Determine the (x, y) coordinate at the center of the cell enclosing the given text.  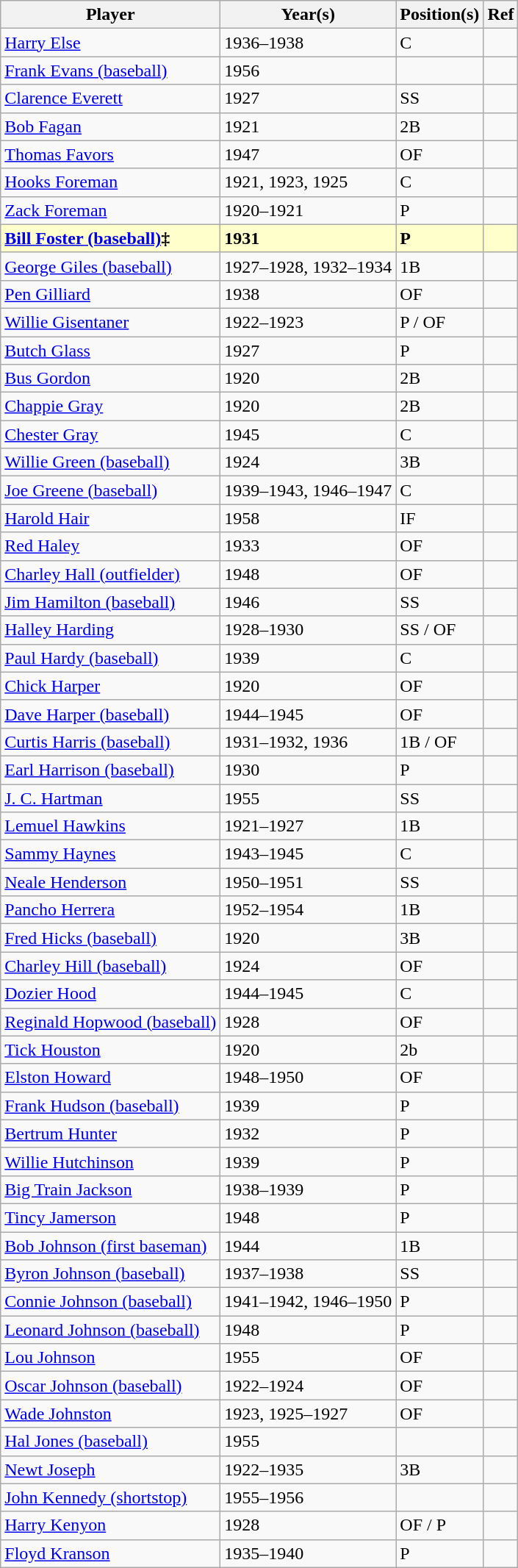
1922–1924 (309, 1386)
1937–1938 (309, 1274)
Newt Joseph (110, 1469)
Fred Hicks (baseball) (110, 938)
1932 (309, 1134)
Harry Else (110, 43)
Charley Hill (baseball) (110, 966)
Player (110, 15)
Chappie Gray (110, 407)
Lou Johnson (110, 1358)
Byron Johnson (baseball) (110, 1274)
1939–1943, 1946–1947 (309, 490)
1955–1956 (309, 1497)
OF / P (439, 1525)
Oscar Johnson (baseball) (110, 1386)
Hooks Foreman (110, 182)
1928–1930 (309, 630)
Frank Evans (baseball) (110, 71)
Floyd Kranson (110, 1553)
1935–1940 (309, 1553)
Sammy Haynes (110, 854)
Butch Glass (110, 351)
Tick Houston (110, 1050)
Elston Howard (110, 1078)
1927–1928, 1932–1934 (309, 266)
Tincy Jamerson (110, 1217)
Wade Johnston (110, 1414)
Pancho Herrera (110, 910)
1923, 1925–1927 (309, 1414)
1922–1923 (309, 322)
Position(s) (439, 15)
Bus Gordon (110, 379)
Bill Foster (baseball)‡ (110, 238)
Chester Gray (110, 434)
1944 (309, 1246)
1958 (309, 518)
2b (439, 1050)
1950–1951 (309, 882)
Ref (501, 15)
Paul Hardy (baseball) (110, 658)
Reginald Hopwood (baseball) (110, 1022)
Willie Hutchinson (110, 1161)
P / OF (439, 322)
1921, 1923, 1925 (309, 182)
Bertrum Hunter (110, 1134)
Joe Greene (baseball) (110, 490)
1933 (309, 546)
George Giles (baseball) (110, 266)
Bob Johnson (first baseman) (110, 1246)
1956 (309, 71)
J. C. Hartman (110, 798)
1938–1939 (309, 1189)
1930 (309, 770)
John Kennedy (shortstop) (110, 1497)
Harold Hair (110, 518)
Pen Gilliard (110, 294)
Bob Fagan (110, 126)
Neale Henderson (110, 882)
1B / OF (439, 742)
Clarence Everett (110, 99)
Leonard Johnson (baseball) (110, 1330)
Dave Harper (baseball) (110, 714)
Willie Green (baseball) (110, 462)
1947 (309, 154)
1943–1945 (309, 854)
IF (439, 518)
Year(s) (309, 15)
Harry Kenyon (110, 1525)
Curtis Harris (baseball) (110, 742)
1946 (309, 602)
Earl Harrison (baseball) (110, 770)
Thomas Favors (110, 154)
Jim Hamilton (baseball) (110, 602)
1921 (309, 126)
Lemuel Hawkins (110, 826)
SS / OF (439, 630)
Big Train Jackson (110, 1189)
1941–1942, 1946–1950 (309, 1302)
Dozier Hood (110, 994)
1952–1954 (309, 910)
1920–1921 (309, 210)
Willie Gisentaner (110, 322)
Red Haley (110, 546)
Zack Foreman (110, 210)
1938 (309, 294)
1931–1932, 1936 (309, 742)
Halley Harding (110, 630)
Frank Hudson (baseball) (110, 1106)
1948–1950 (309, 1078)
Charley Hall (outfielder) (110, 574)
1931 (309, 238)
Chick Harper (110, 686)
1922–1935 (309, 1469)
Connie Johnson (baseball) (110, 1302)
Hal Jones (baseball) (110, 1442)
1945 (309, 434)
1921–1927 (309, 826)
1936–1938 (309, 43)
